Identify which cell holds the provided text, then report its (X, Y) central coordinate. 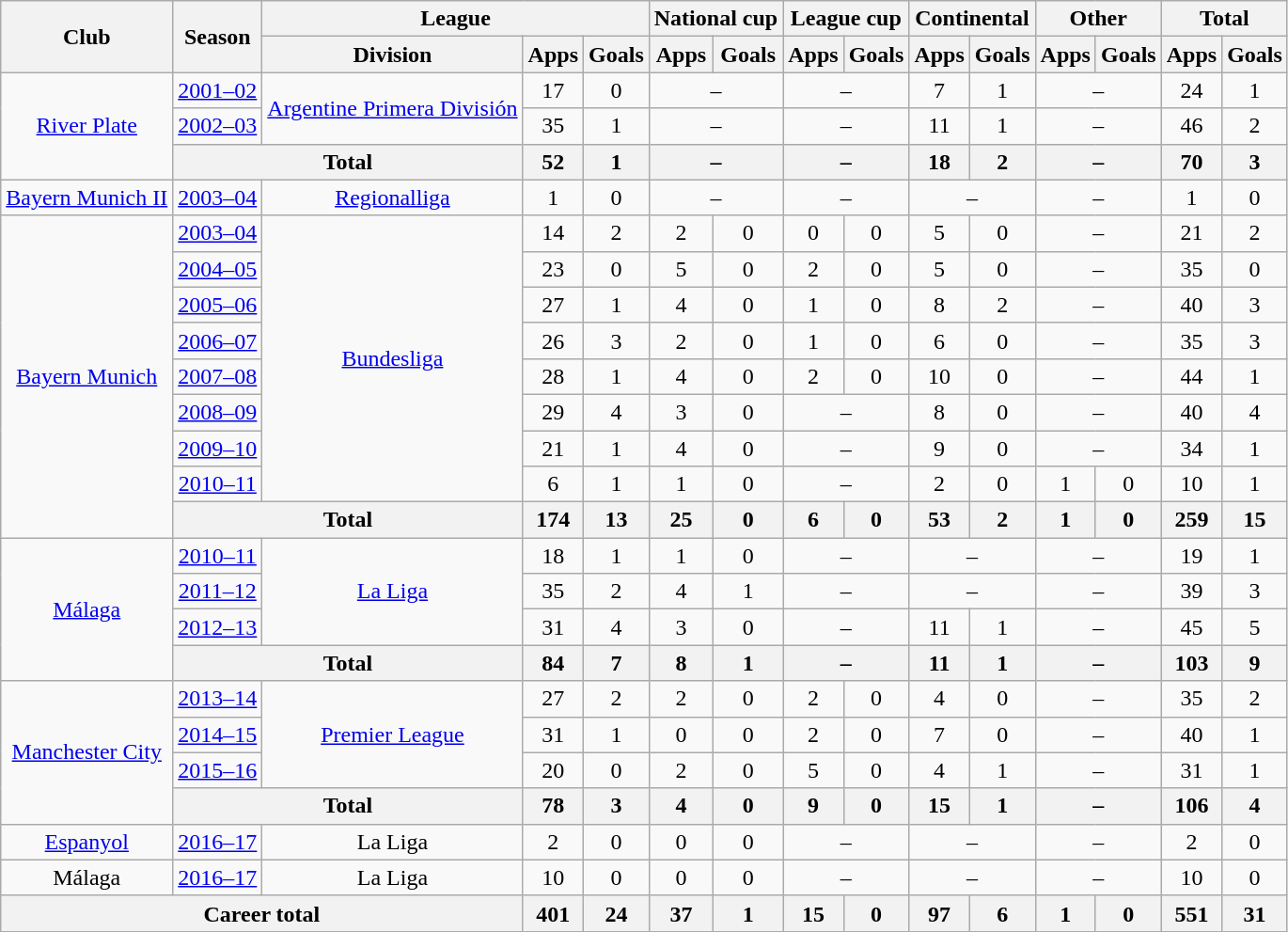
19 (1191, 556)
103 (1191, 663)
78 (553, 806)
39 (1191, 592)
28 (553, 376)
174 (553, 520)
2011–12 (218, 592)
National cup (715, 19)
17 (553, 90)
23 (553, 269)
14 (553, 233)
401 (553, 913)
2013–14 (218, 699)
League (455, 19)
25 (681, 520)
53 (939, 520)
Premier League (393, 735)
2015–16 (218, 770)
106 (1191, 806)
Bayern Munich II (86, 197)
551 (1191, 913)
Argentine Primera División (393, 108)
26 (553, 340)
2002–03 (218, 126)
Espanyol (86, 842)
Continental (972, 19)
29 (553, 412)
Division (393, 55)
2009–10 (218, 449)
League cup (846, 19)
52 (553, 162)
45 (1191, 627)
13 (617, 520)
Regionalliga (393, 197)
84 (553, 663)
34 (1191, 449)
Bundesliga (393, 358)
2008–09 (218, 412)
70 (1191, 162)
2007–08 (218, 376)
37 (681, 913)
Season (218, 37)
Career total (261, 913)
44 (1191, 376)
2005–06 (218, 305)
Manchester City (86, 752)
46 (1191, 126)
97 (939, 913)
River Plate (86, 126)
2001–02 (218, 90)
Club (86, 37)
2014–15 (218, 735)
Other (1098, 19)
2004–05 (218, 269)
2012–13 (218, 627)
2006–07 (218, 340)
259 (1191, 520)
Bayern Munich (86, 376)
20 (553, 770)
